For the text-containing cell, return its midpoint in (X, Y) coordinate format. 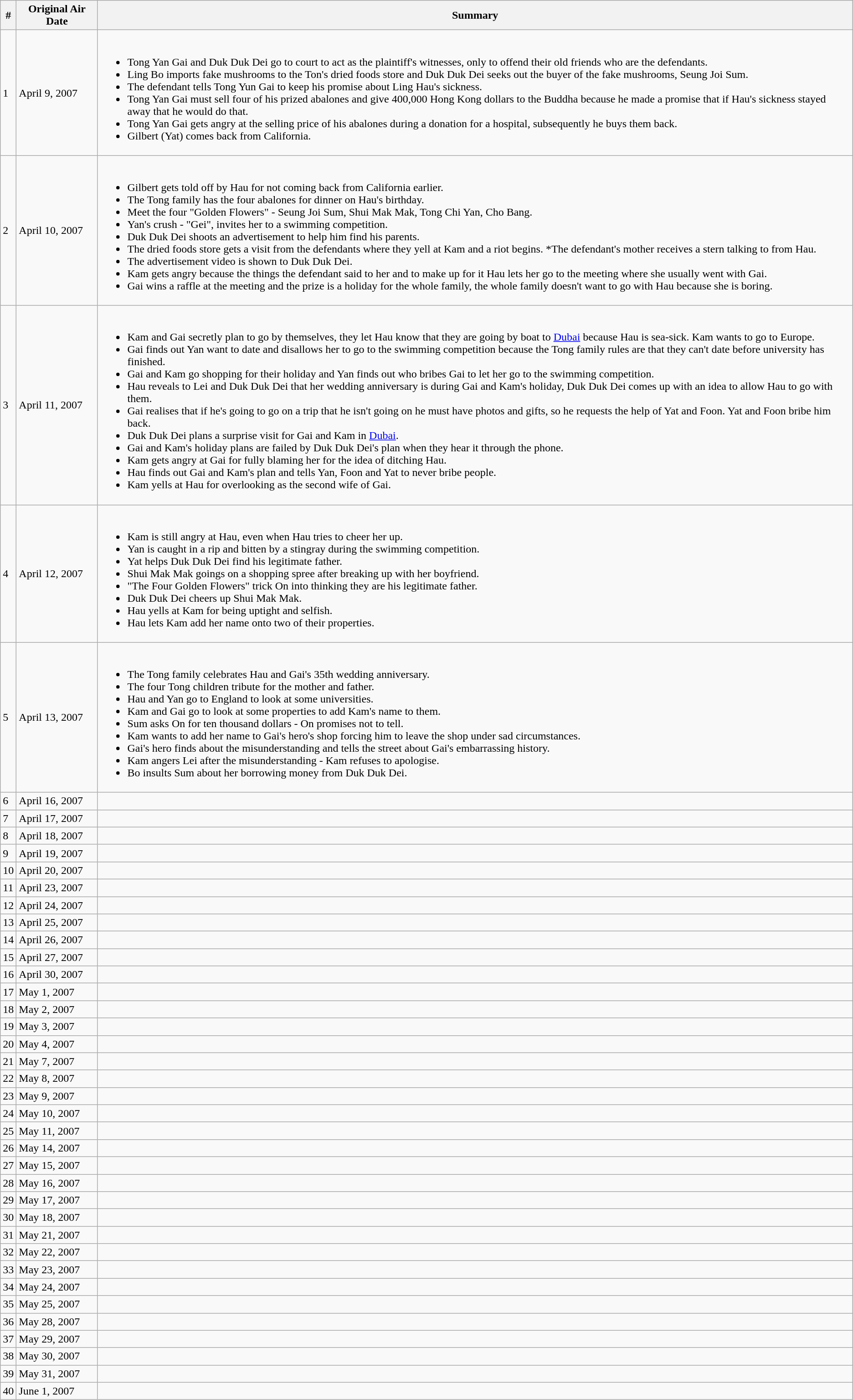
17 (8, 992)
33 (8, 1270)
May 8, 2007 (57, 1079)
May 4, 2007 (57, 1044)
April 24, 2007 (57, 905)
1 (8, 93)
35 (8, 1304)
5 (8, 718)
April 19, 2007 (57, 853)
May 10, 2007 (57, 1113)
25 (8, 1131)
Summary (475, 15)
6 (8, 801)
May 23, 2007 (57, 1270)
May 18, 2007 (57, 1218)
June 1, 2007 (57, 1391)
28 (8, 1183)
40 (8, 1391)
34 (8, 1287)
April 9, 2007 (57, 93)
May 11, 2007 (57, 1131)
April 17, 2007 (57, 818)
22 (8, 1079)
May 17, 2007 (57, 1200)
May 28, 2007 (57, 1322)
April 18, 2007 (57, 836)
# (8, 15)
20 (8, 1044)
May 29, 2007 (57, 1339)
April 13, 2007 (57, 718)
April 10, 2007 (57, 231)
23 (8, 1096)
29 (8, 1200)
7 (8, 818)
30 (8, 1218)
May 22, 2007 (57, 1252)
May 24, 2007 (57, 1287)
May 14, 2007 (57, 1148)
May 21, 2007 (57, 1235)
10 (8, 870)
April 12, 2007 (57, 573)
21 (8, 1061)
4 (8, 573)
April 26, 2007 (57, 940)
8 (8, 836)
2 (8, 231)
April 23, 2007 (57, 888)
May 7, 2007 (57, 1061)
April 20, 2007 (57, 870)
31 (8, 1235)
37 (8, 1339)
12 (8, 905)
May 31, 2007 (57, 1374)
Original Air Date (57, 15)
April 16, 2007 (57, 801)
26 (8, 1148)
27 (8, 1165)
May 30, 2007 (57, 1356)
May 9, 2007 (57, 1096)
18 (8, 1009)
May 1, 2007 (57, 992)
39 (8, 1374)
16 (8, 975)
April 30, 2007 (57, 975)
May 25, 2007 (57, 1304)
April 25, 2007 (57, 923)
36 (8, 1322)
May 16, 2007 (57, 1183)
May 2, 2007 (57, 1009)
24 (8, 1113)
May 15, 2007 (57, 1165)
9 (8, 853)
3 (8, 405)
15 (8, 957)
11 (8, 888)
19 (8, 1027)
13 (8, 923)
May 3, 2007 (57, 1027)
April 27, 2007 (57, 957)
32 (8, 1252)
April 11, 2007 (57, 405)
38 (8, 1356)
14 (8, 940)
